Return the [x, y] coordinate for the center point of the cell that contains the specified text.  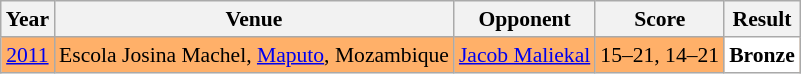
Result [762, 19]
Opponent [524, 19]
Score [660, 19]
Bronze [762, 55]
2011 [28, 55]
Jacob Maliekal [524, 55]
15–21, 14–21 [660, 55]
Escola Josina Machel, Maputo, Mozambique [254, 55]
Venue [254, 19]
Year [28, 19]
